Search for the cell housing the specified text and yield its [X, Y] center coordinate. 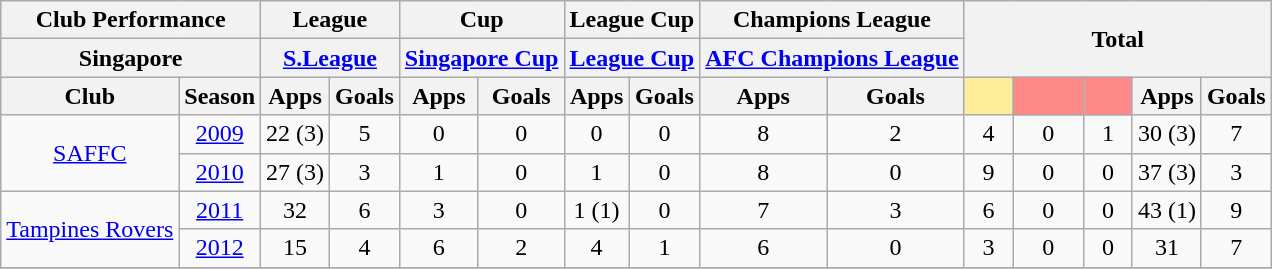
37 (3) [1166, 172]
Season [220, 96]
15 [296, 248]
43 (1) [1166, 210]
Club Performance [131, 20]
22 (3) [296, 134]
27 (3) [296, 172]
Singapore [131, 58]
31 [1166, 248]
Total [1118, 39]
5 [365, 134]
2009 [220, 134]
SAFFC [90, 153]
Cup [482, 20]
AFC Champions League [832, 58]
Champions League [832, 20]
2011 [220, 210]
2010 [220, 172]
S.League [330, 58]
32 [296, 210]
Club [90, 96]
30 (3) [1166, 134]
League [330, 20]
2012 [220, 248]
Singapore Cup [482, 58]
1 (1) [596, 210]
Tampines Rovers [90, 229]
